Determine the [X, Y] coordinate at the center of the cell enclosing the given text.  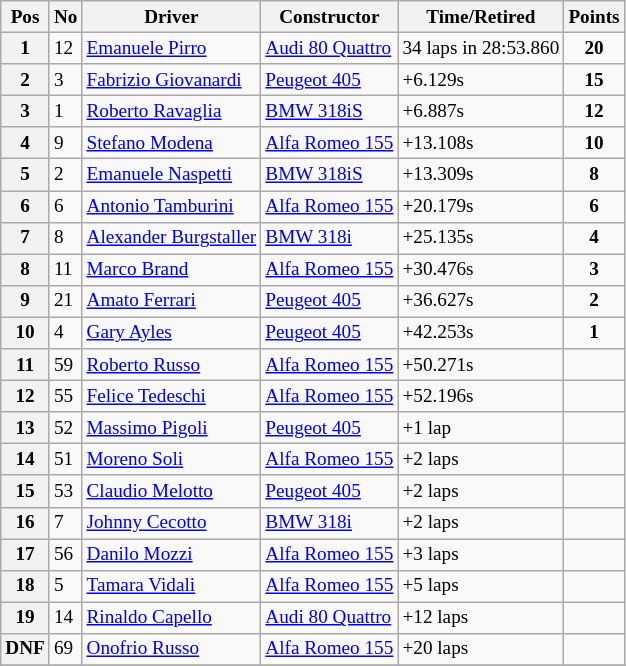
Rinaldo Capello [172, 618]
20 [594, 48]
Marco Brand [172, 270]
56 [66, 554]
Roberto Ravaglia [172, 111]
+6.129s [481, 80]
59 [66, 365]
+42.253s [481, 333]
DNF [26, 649]
Time/Retired [481, 17]
55 [66, 396]
52 [66, 428]
Driver [172, 17]
+36.627s [481, 301]
Emanuele Naspetti [172, 175]
+1 lap [481, 428]
18 [26, 586]
Stefano Modena [172, 143]
Amato Ferrari [172, 301]
19 [26, 618]
Moreno Soli [172, 460]
Alexander Burgstaller [172, 238]
51 [66, 460]
+20.179s [481, 206]
Fabrizio Giovanardi [172, 80]
Onofrio Russo [172, 649]
+13.309s [481, 175]
+5 laps [481, 586]
21 [66, 301]
Points [594, 17]
+3 laps [481, 554]
Pos [26, 17]
Emanuele Pirro [172, 48]
+6.887s [481, 111]
Danilo Mozzi [172, 554]
Johnny Cecotto [172, 523]
+52.196s [481, 396]
Constructor [330, 17]
Felice Tedeschi [172, 396]
Gary Ayles [172, 333]
+50.271s [481, 365]
Massimo Pigoli [172, 428]
16 [26, 523]
+13.108s [481, 143]
17 [26, 554]
+20 laps [481, 649]
Tamara Vidali [172, 586]
53 [66, 491]
Roberto Russo [172, 365]
Claudio Melotto [172, 491]
69 [66, 649]
13 [26, 428]
34 laps in 28:53.860 [481, 48]
+30.476s [481, 270]
+12 laps [481, 618]
+25.135s [481, 238]
Antonio Tamburini [172, 206]
No [66, 17]
